Identify which cell holds the provided text, then report its (x, y) central coordinate. 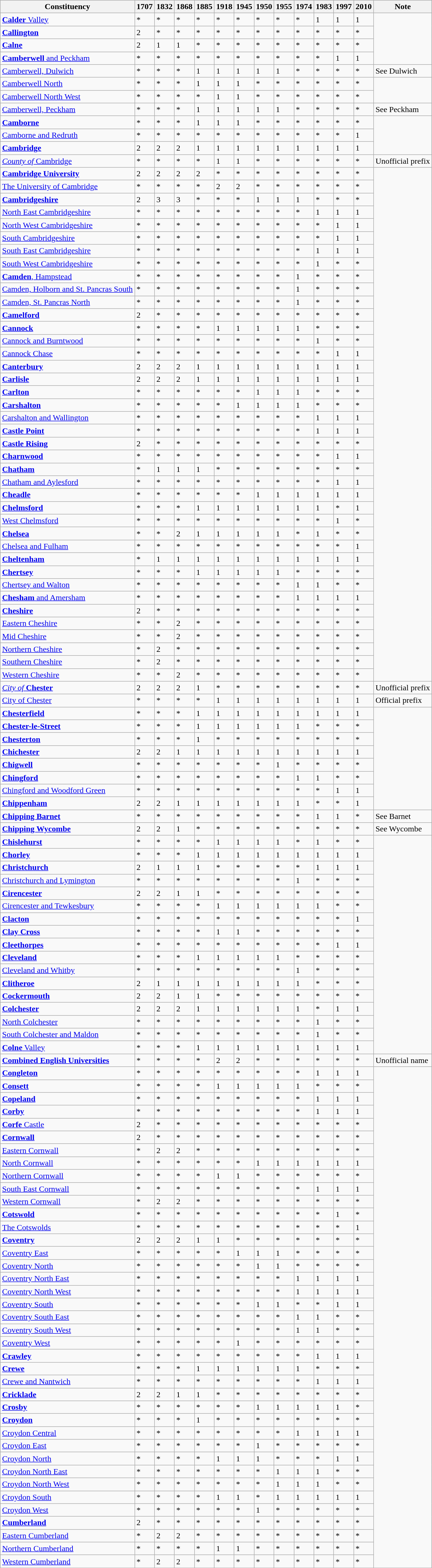
Northern Cornwall (67, 1176)
Chingford (67, 777)
Croydon East (67, 1446)
Clitheroe (67, 983)
South Cambridgeshire (67, 238)
Coventry North (67, 1266)
Callington (67, 32)
1950 (264, 7)
See Peckham (403, 109)
1832 (165, 7)
County of Cambridge (67, 161)
Chesterton (67, 739)
Chatham and Aylesford (67, 482)
Camberwell North West (67, 97)
Coventry (67, 1240)
Cambridgeshire (67, 200)
Consett (67, 1086)
Cornwall (67, 1137)
Eastern Cornwall (67, 1150)
Cockermouth (67, 996)
Calne (67, 45)
Carlton (67, 392)
North Colchester (67, 1022)
Chesham and Amersham (67, 598)
Castle Point (67, 431)
Cleethorpes (67, 945)
Eastern Cheshire (67, 623)
Croydon West (67, 1510)
Croydon North West (67, 1484)
Southern Cheshire (67, 662)
2010 (364, 7)
Camberwell North (67, 84)
1974 (304, 7)
Combined English Universities (67, 1060)
Cricklade (67, 1394)
Unofficial name (403, 1060)
Charnwood (67, 456)
Castle Rising (67, 444)
Carshalton and Wallington (67, 418)
Colne Valley (67, 1047)
Christchurch and Lymington (67, 880)
Coventry South West (67, 1330)
See Dulwich (403, 71)
Cleveland and Whitby (67, 970)
Chertsey (67, 572)
Camberwell, Dulwich (67, 71)
Chertsey and Walton (67, 585)
Camden, Holborn and St. Pancras South (67, 289)
Crewe and Nantwich (67, 1381)
1945 (244, 7)
1868 (184, 7)
Cambridge University (67, 174)
Cheltenham (67, 559)
Official prefix (403, 700)
Clacton (67, 919)
Camelford (67, 315)
Coventry North West (67, 1292)
Western Cumberland (67, 1561)
Cleveland (67, 957)
Western Cheshire (67, 675)
1918 (224, 7)
Cannock (67, 328)
See Barnet (403, 816)
Copeland (67, 1099)
Cumberland (67, 1523)
Coventry North East (67, 1279)
Eastern Cumberland (67, 1536)
Camberwell and Peckham (67, 58)
North Cornwall (67, 1163)
South Colchester and Maldon (67, 1035)
Chelsea (67, 533)
Chigwell (67, 765)
Crewe (67, 1368)
Chislehurst (67, 842)
Mid Cheshire (67, 636)
Chatham (67, 469)
Cirencester and Tewkesbury (67, 906)
Cheshire (67, 611)
Chester-le-Street (67, 726)
Chingford and Woodford Green (67, 791)
Northern Cheshire (67, 649)
Cannock Chase (67, 353)
West Chelmsford (67, 521)
Chipping Barnet (67, 816)
Cambridge (67, 148)
Congleton (67, 1073)
1707 (144, 7)
Coventry East (67, 1253)
Chelmsford (67, 508)
Chorley (67, 855)
Croydon North (67, 1459)
Cirencester (67, 893)
Corby (67, 1112)
Camborne and Redruth (67, 135)
Calder Valley (67, 20)
Chelsea and Fulham (67, 546)
See Wycombe (403, 829)
Croydon South (67, 1497)
Chichester (67, 752)
Cheadle (67, 495)
Crosby (67, 1407)
North West Cambridgeshire (67, 225)
1997 (344, 7)
Coventry South (67, 1304)
Cannock and Burntwood (67, 341)
Coventry West (67, 1343)
Colchester (67, 1009)
Christchurch (67, 868)
South East Cornwall (67, 1189)
Carlisle (67, 379)
Cotswold (67, 1215)
Croydon (67, 1420)
Camborne (67, 122)
Chipping Wycombe (67, 829)
Note (403, 7)
North East Cambridgeshire (67, 212)
Constituency (67, 7)
Chesterfield (67, 713)
1955 (284, 7)
Camberwell, Peckham (67, 109)
Chippenham (67, 803)
Crawley (67, 1356)
Corfe Castle (67, 1124)
South East Cambridgeshire (67, 251)
Croydon North East (67, 1471)
The University of Cambridge (67, 187)
Northern Cumberland (67, 1548)
The Cotswolds (67, 1227)
1983 (324, 7)
Camden, St. Pancras North (67, 302)
Carshalton (67, 405)
Clay Cross (67, 932)
Croydon Central (67, 1433)
1885 (204, 7)
Western Cornwall (67, 1202)
Canterbury (67, 366)
Coventry South East (67, 1317)
Camden, Hampstead (67, 276)
South West Cambridgeshire (67, 264)
